Determine the (X, Y) coordinate at the center of the cell enclosing the given text.  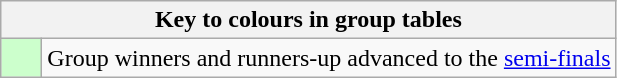
Key to colours in group tables (308, 20)
Group winners and runners-up advanced to the semi-finals (329, 58)
